Find where the given text appears and provide that cell's center as [x, y] coordinate. 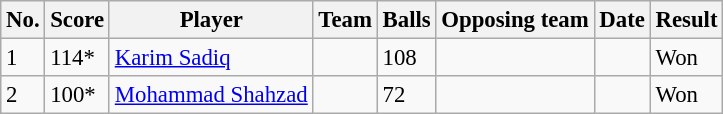
108 [406, 58]
Date [622, 20]
Player [211, 20]
Score [78, 20]
Result [686, 20]
114* [78, 58]
1 [23, 58]
2 [23, 95]
Karim Sadiq [211, 58]
Mohammad Shahzad [211, 95]
100* [78, 95]
Opposing team [515, 20]
Balls [406, 20]
72 [406, 95]
Team [345, 20]
No. [23, 20]
